Search for the cell housing the specified text and yield its [x, y] center coordinate. 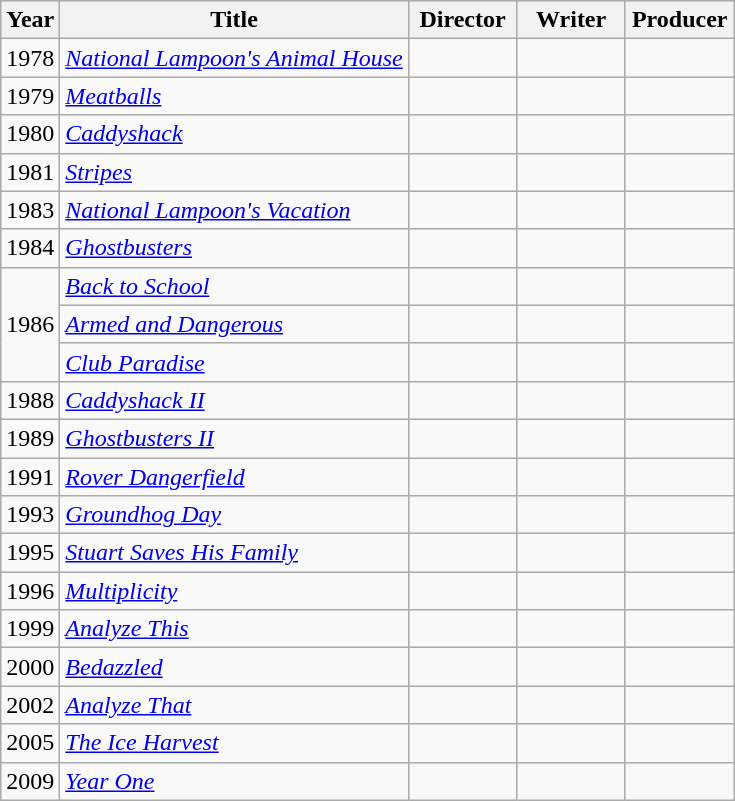
1993 [30, 515]
1988 [30, 400]
National Lampoon's Animal House [234, 58]
National Lampoon's Vacation [234, 210]
Armed and Dangerous [234, 324]
Analyze That [234, 705]
Caddyshack [234, 134]
Club Paradise [234, 362]
2009 [30, 781]
Producer [680, 20]
Bedazzled [234, 667]
Title [234, 20]
Ghostbusters [234, 248]
Stuart Saves His Family [234, 553]
Writer [572, 20]
Back to School [234, 286]
Year [30, 20]
1978 [30, 58]
Caddyshack II [234, 400]
Year One [234, 781]
1989 [30, 438]
Analyze This [234, 629]
1984 [30, 248]
1981 [30, 172]
1980 [30, 134]
Ghostbusters II [234, 438]
Rover Dangerfield [234, 477]
1995 [30, 553]
2005 [30, 743]
Groundhog Day [234, 515]
1999 [30, 629]
The Ice Harvest [234, 743]
1986 [30, 324]
1979 [30, 96]
1991 [30, 477]
Multiplicity [234, 591]
Meatballs [234, 96]
1983 [30, 210]
Director [462, 20]
2000 [30, 667]
1996 [30, 591]
2002 [30, 705]
Stripes [234, 172]
